Pinpoint the cell where the given text exists, returning its [x, y] midpoint coordinate. 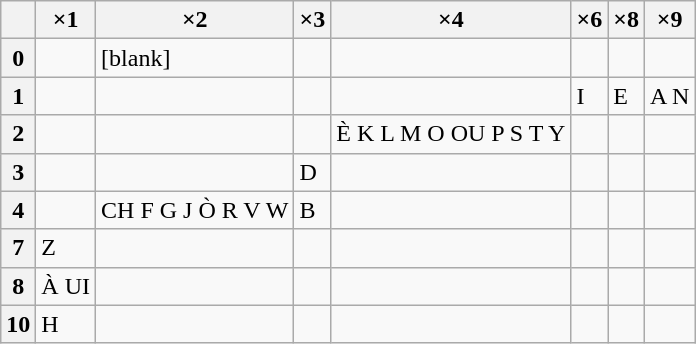
D [312, 172]
E [626, 96]
×2 [195, 20]
È K L M O OU P S T Y [451, 134]
×1 [66, 20]
8 [18, 286]
10 [18, 324]
2 [18, 134]
À UI [66, 286]
CH F G J Ò R V W [195, 210]
×3 [312, 20]
1 [18, 96]
A N [669, 96]
I [590, 96]
3 [18, 172]
4 [18, 210]
×4 [451, 20]
×6 [590, 20]
×8 [626, 20]
7 [18, 248]
H [66, 324]
B [312, 210]
[blank] [195, 58]
Z [66, 248]
×9 [669, 20]
0 [18, 58]
